Pinpoint the cell where the given text exists, returning its (x, y) midpoint coordinate. 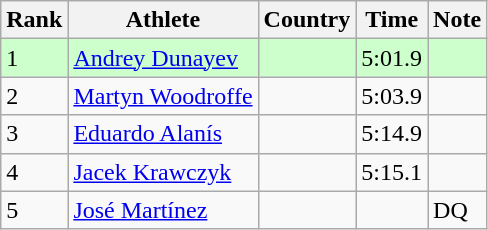
Jacek Krawczyk (163, 172)
5:15.1 (392, 172)
3 (34, 134)
5 (34, 210)
Athlete (163, 20)
Martyn Woodroffe (163, 96)
2 (34, 96)
1 (34, 58)
5:03.9 (392, 96)
Country (307, 20)
Time (392, 20)
José Martínez (163, 210)
Rank (34, 20)
5:14.9 (392, 134)
Andrey Dunayev (163, 58)
Eduardo Alanís (163, 134)
DQ (458, 210)
4 (34, 172)
Note (458, 20)
5:01.9 (392, 58)
